Capture the cell that displays the provided text and extract its (X, Y) central coordinate. 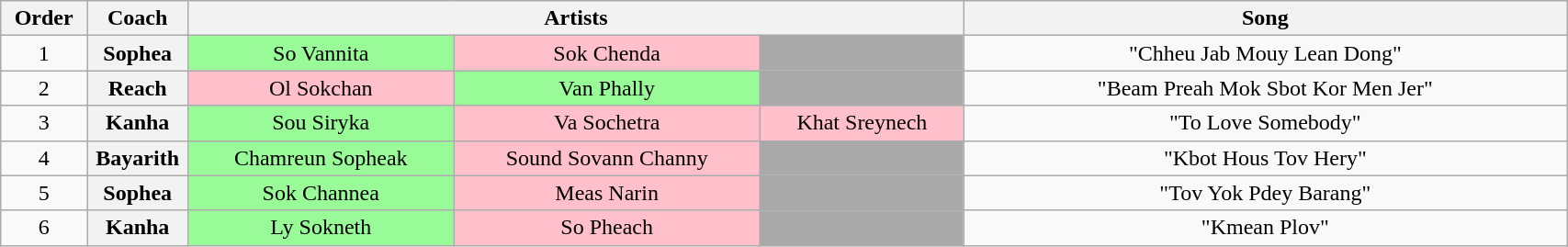
"Kbot Hous Tov Hery" (1266, 158)
Sou Siryka (321, 123)
Bayarith (138, 158)
"Kmean Plov" (1266, 228)
4 (44, 158)
Ol Sokchan (321, 88)
"Beam Preah Mok Sbot Kor Men Jer" (1266, 88)
So Pheach (607, 228)
2 (44, 88)
6 (44, 228)
3 (44, 123)
"To Love Somebody" (1266, 123)
Sok Channea (321, 193)
So Vannita (321, 53)
Sound Sovann Channy (607, 158)
5 (44, 193)
Sok Chenda (607, 53)
"Tov Yok Pdey Barang" (1266, 193)
Artists (576, 18)
1 (44, 53)
Order (44, 18)
"Chheu Jab Mouy Lean Dong" (1266, 53)
Chamreun Sopheak (321, 158)
Van Phally (607, 88)
Reach (138, 88)
Song (1266, 18)
Meas Narin (607, 193)
Khat Sreynech (862, 123)
Ly Sokneth (321, 228)
Va Sochetra (607, 123)
Coach (138, 18)
